Provide the [X, Y] coordinate of the cell's center where the given text is located.  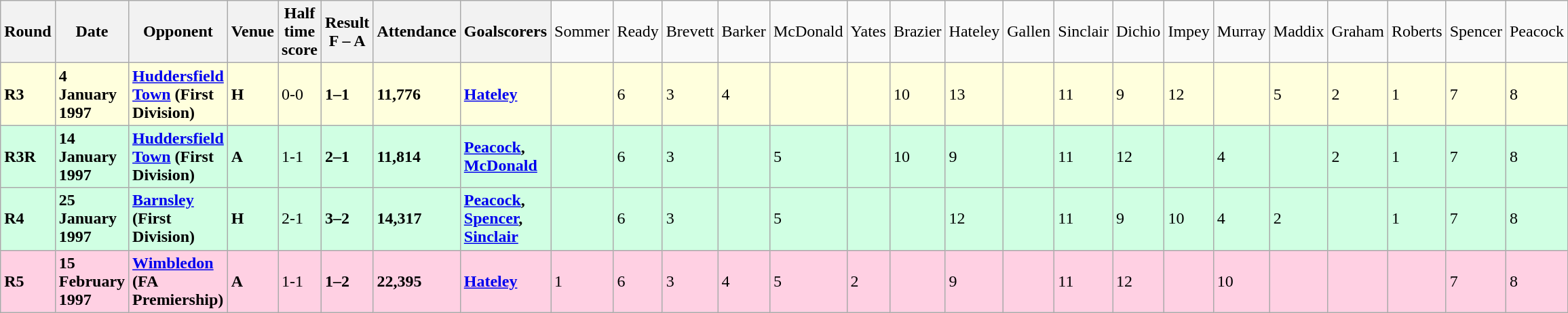
Sommer [582, 32]
1–2 [347, 281]
4 January 1997 [92, 94]
Graham [1358, 32]
14 January 1997 [92, 156]
Attendance [417, 32]
14,317 [417, 219]
2–1 [347, 156]
ResultF – A [347, 32]
Sinclair [1084, 32]
Barker [744, 32]
McDonald [808, 32]
Impey [1189, 32]
Ready [638, 32]
R5 [28, 281]
Gallen [1029, 32]
Venue [252, 32]
Roberts [1417, 32]
Yates [868, 32]
22,395 [417, 281]
Goalscorers [505, 32]
Murray [1242, 32]
15 February 1997 [92, 281]
25 January 1997 [92, 219]
R3 [28, 94]
Round [28, 32]
Peacock, McDonald [505, 156]
Barnsley (First Division) [178, 219]
2-1 [300, 219]
11,776 [417, 94]
Maddix [1299, 32]
0-0 [300, 94]
Brazier [917, 32]
Brevett [690, 32]
1–1 [347, 94]
Peacock [1536, 32]
R3R [28, 156]
Wimbledon (FA Premiership) [178, 281]
R4 [28, 219]
Dichio [1139, 32]
Opponent [178, 32]
3–2 [347, 219]
11,814 [417, 156]
Spencer [1476, 32]
Half time score [300, 32]
13 [974, 94]
Date [92, 32]
Peacock, Spencer, Sinclair [505, 219]
